Scan for the cell matching the given text and deliver its (x, y) coordinate at center. 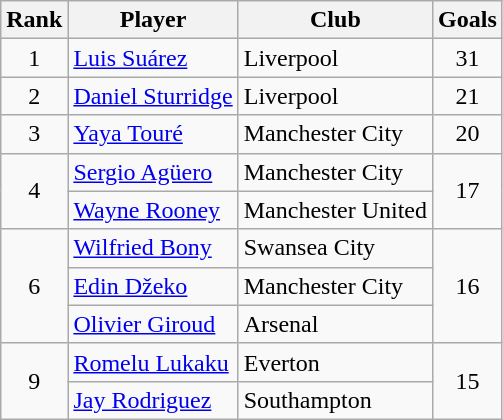
Daniel Sturridge (153, 96)
20 (468, 134)
Wayne Rooney (153, 210)
Arsenal (335, 324)
Everton (335, 362)
Player (153, 20)
9 (34, 381)
Club (335, 20)
Romelu Lukaku (153, 362)
Yaya Touré (153, 134)
21 (468, 96)
Manchester United (335, 210)
Swansea City (335, 248)
15 (468, 381)
Sergio Agüero (153, 172)
17 (468, 191)
Goals (468, 20)
4 (34, 191)
6 (34, 286)
Edin Džeko (153, 286)
Olivier Giroud (153, 324)
Southampton (335, 400)
1 (34, 58)
Rank (34, 20)
Luis Suárez (153, 58)
Jay Rodriguez (153, 400)
2 (34, 96)
31 (468, 58)
16 (468, 286)
Wilfried Bony (153, 248)
3 (34, 134)
